Search for the cell housing the specified text and yield its [X, Y] center coordinate. 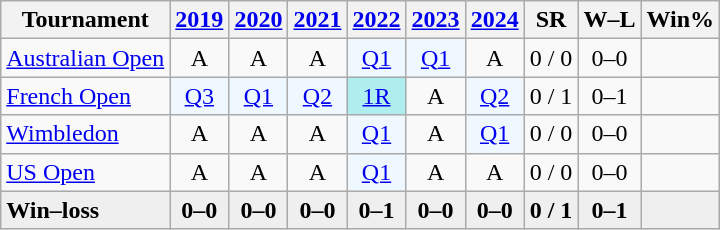
French Open [86, 96]
Tournament [86, 20]
Q3 [200, 96]
1R [376, 96]
2022 [376, 20]
Win–loss [86, 210]
2024 [494, 20]
2023 [436, 20]
2021 [318, 20]
Australian Open [86, 58]
US Open [86, 172]
SR [551, 20]
Win% [680, 20]
W–L [610, 20]
2019 [200, 20]
2020 [258, 20]
Wimbledon [86, 134]
